Output the [x, y] coordinate of the center of the cell containing the given text.  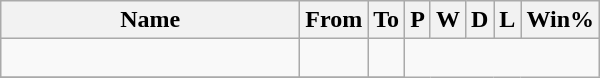
Win% [560, 20]
P [418, 20]
L [508, 20]
Name [150, 20]
To [386, 20]
From [334, 20]
D [479, 20]
W [448, 20]
